Provide the (X, Y) coordinate of the cell's center where the given text is located.  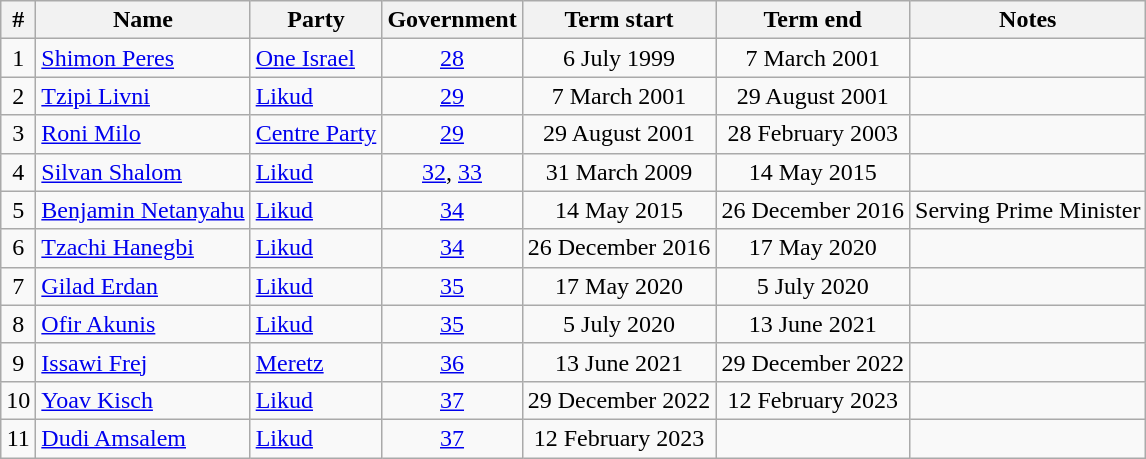
11 (18, 438)
Yoav Kisch (143, 400)
3 (18, 134)
Party (316, 20)
Tzipi Livni (143, 96)
7 (18, 286)
Term start (619, 20)
Issawi Frej (143, 362)
6 July 1999 (619, 58)
Ofir Akunis (143, 324)
Meretz (316, 362)
Shimon Peres (143, 58)
Name (143, 20)
Notes (1028, 20)
Silvan Shalom (143, 172)
# (18, 20)
28 (452, 58)
2 (18, 96)
Roni Milo (143, 134)
Benjamin Netanyahu (143, 210)
28 February 2003 (813, 134)
Serving Prime Minister (1028, 210)
1 (18, 58)
Government (452, 20)
One Israel (316, 58)
6 (18, 248)
9 (18, 362)
36 (452, 362)
Gilad Erdan (143, 286)
32, 33 (452, 172)
Dudi Amsalem (143, 438)
Tzachi Hanegbi (143, 248)
5 (18, 210)
Term end (813, 20)
Centre Party (316, 134)
4 (18, 172)
8 (18, 324)
31 March 2009 (619, 172)
10 (18, 400)
